Determine the [X, Y] coordinate at the center of the cell enclosing the given text.  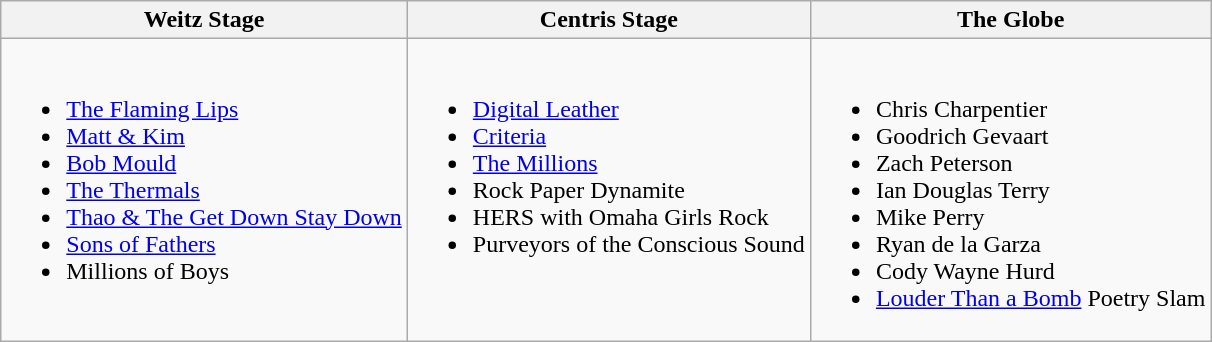
Weitz Stage [204, 20]
Digital LeatherCriteriaThe MillionsRock Paper DynamiteHERS with Omaha Girls RockPurveyors of the Conscious Sound [608, 190]
Centris Stage [608, 20]
The Globe [1010, 20]
The Flaming LipsMatt & KimBob MouldThe ThermalsThao & The Get Down Stay DownSons of FathersMillions of Boys [204, 190]
Chris CharpentierGoodrich GevaartZach PetersonIan Douglas TerryMike PerryRyan de la GarzaCody Wayne HurdLouder Than a Bomb Poetry Slam [1010, 190]
